Find where the given text appears and provide that cell's center as (x, y) coordinate. 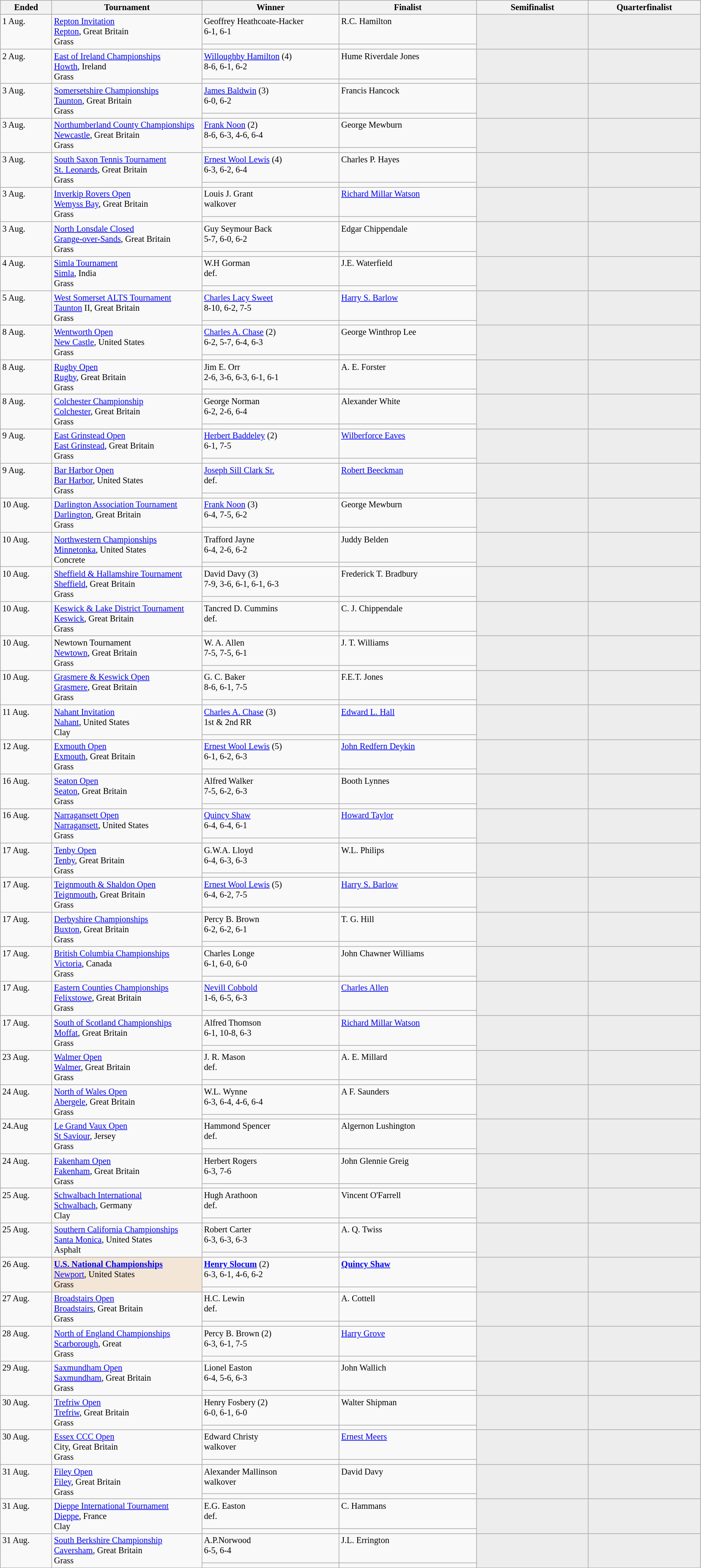
Frank Noon (2)8-6, 6-3, 4-6, 6-4 (271, 133)
Percy B. Brown (2)6-3, 6-1, 7-5 (271, 1341)
G.W.A. Lloyd6-4, 6-3, 6-3 (271, 858)
Repton InvitationRepton, Great BritainGrass (127, 32)
Schwalbach InternationalSchwalbach, GermanyClay (127, 1205)
Bar Harbor Open Bar Harbor, United StatesGrass (127, 481)
East of Ireland ChampionshipsHowth, IrelandGrass (127, 66)
Ernest Meers (408, 1445)
Saxmundham OpenSaxmundham, Great BritainGrass (127, 1378)
Somersetshire ChampionshipsTaunton, Great BritainGrass (127, 101)
C. J. Chippendale (408, 616)
26 Aug. (26, 1275)
Francis Hancock (408, 98)
Tenby OpenTenby, Great BritainGrass (127, 860)
Charles Lacy Sweet8-10, 6-2, 7-5 (271, 305)
South of Scotland ChampionshipsMoffat, Great BritainGrass (127, 1033)
Darlington Association Tournament Darlington, Great BritainGrass (127, 515)
11 Aug. (26, 722)
Quarterfinalist (644, 7)
George Norman 6-2, 2-6, 6-4 (271, 409)
West Somerset ALTS TournamentTaunton II, Great BritainGrass (127, 308)
John Wallich (408, 1376)
North of England ChampionshipsScarborough, GreatGrass (127, 1344)
J.E. Waterfield (408, 271)
24.Aug (26, 1136)
East Grinstead OpenEast Grinstead, Great BritainGrass (127, 446)
Charles A. Chase (2)6-2, 5-7, 6-4, 6-3 (271, 340)
Walter Shipman (408, 1410)
29 Aug. (26, 1378)
Newtown TournamentNewtown, Great BritainGrass (127, 653)
W.H Gormandef. (271, 271)
Herbert Baddeley (2)6-1, 7-5 (271, 443)
Geoffrey Heathcoate-Hacker6-1, 6-1 (271, 29)
Sheffield & Hallamshire TournamentSheffield, Great BritainGrass (127, 584)
Charles A. Chase (3)1st & 2nd RR (271, 720)
John Redfern Deykin (408, 754)
Essex CCC OpenCity, Great BritainGrass (127, 1447)
Fakenham OpenFakenham, Great BritainGrass (127, 1171)
W.L. Wynne6-3, 6-4, 4-6, 6-4 (271, 1099)
T. G. Hill (408, 927)
Nahant InvitationNahant, United StatesClay (127, 722)
Hume Riverdale Jones (408, 64)
Rugby Open Rugby, Great BritainGrass (127, 377)
North of Wales OpenAbergele, Great BritainGrass (127, 1102)
Charles Longe6-1, 6-0, 6-0 (271, 961)
W. A. Allen7-5, 7-5, 6-1 (271, 651)
Howard Taylor (408, 823)
Le Grand Vaux OpenSt Saviour, JerseyGrass (127, 1136)
John Glennie Greig (408, 1168)
Edward Christywalkover (271, 1445)
2 Aug. (26, 66)
Derbyshire ChampionshipsBuxton, Great BritainGrass (127, 929)
Quincy Shaw (408, 1272)
Ernest Wool Lewis (4)6-3, 6-2, 6-4 (271, 167)
Northumberland County ChampionshipsNewcastle, Great BritainGrass (127, 135)
Herbert Rogers6-3, 7-6 (271, 1168)
Exmouth OpenExmouth, Great BritainGrass (127, 757)
Eastern Counties ChampionshipsFelixstowe, Great BritainGrass (127, 998)
J.L. Errington (408, 1548)
South Berkshire ChampionshipCaversham, Great BritainGrass (127, 1551)
Edgar Chippendale (408, 236)
A F. Saunders (408, 1099)
4 Aug. (26, 274)
British Columbia ChampionshipsVictoria, CanadaGrass (127, 964)
J. R. Masondef. (271, 1065)
Northwestern ChampionshipsMinnetonka, United StatesConcrete (127, 550)
Winner (271, 7)
Booth Lynnes (408, 788)
12 Aug. (26, 757)
23 Aug. (26, 1067)
27 Aug. (26, 1309)
E.G. Eastondef. (271, 1513)
Walmer Open Walmer, Great BritainGrass (127, 1067)
Harry Grove (408, 1341)
Alexander White (408, 409)
G. C. Baker 8-6, 6-1, 7-5 (271, 685)
1 Aug. (26, 32)
A. E. Forster (408, 375)
Narragansett Open Narragansett, United StatesGrass (127, 826)
Ended (26, 7)
Ernest Wool Lewis (5)6-1, 6-2, 6-3 (271, 754)
Vincent O'Farrell (408, 1203)
Simla Tournament Simla, IndiaGrass (127, 274)
Trafford Jayne 6-4, 2-6, 6-2 (271, 547)
Alfred Walker7-5, 6-2, 6-3 (271, 788)
Frank Noon (3)6-4, 7-5, 6-2 (271, 512)
George Winthrop Lee (408, 340)
5 Aug. (26, 308)
Keswick & Lake District Tournament Keswick, Great BritainGrass (127, 618)
Inverkip Rovers Open Wemyss Bay, Great BritainGrass (127, 204)
Semifinalist (533, 7)
U.S. National ChampionshipsNewport, United StatesGrass (127, 1275)
Alfred Thomson6-1, 10-8, 6-3 (271, 1030)
Lionel Easton6-4, 5-6, 6-3 (271, 1376)
Charles P. Hayes (408, 167)
Quincy Shaw6-4, 6-4, 6-1 (271, 823)
Ernest Wool Lewis (5)6-4, 6-2, 7-5 (271, 892)
Algernon Lushington (408, 1134)
Jim E. Orr2-6, 3-6, 6-3, 6-1, 6-1 (271, 375)
Louis J. Grantwalkover (271, 202)
Henry Slocum (2)6-3, 6-1, 4-6, 6-2 (271, 1272)
Colchester ChampionshipColchester, Great BritainGrass (127, 411)
Hugh Arathoondef. (271, 1203)
Tancred D. Cumminsdef. (271, 616)
Broadstairs OpenBroadstairs, Great BritainGrass (127, 1309)
John Chawner Williams (408, 961)
Percy B. Brown6-2, 6-2, 6-1 (271, 927)
Alexander Mallinson walkover (271, 1479)
Guy Seymour Back 5-7, 6-0, 6-2 (271, 236)
James Baldwin (3)6-0, 6-2 (271, 98)
North Lonsdale ClosedGrange-over-Sands, Great BritainGrass (127, 239)
F.E.T. Jones (408, 685)
Nevill Cobbold1-6, 6-5, 6-3 (271, 996)
Finalist (408, 7)
Dieppe International TournamentDieppe, FranceClay (127, 1516)
Willoughby Hamilton (4)8-6, 6-1, 6-2 (271, 64)
David Davy (3)7-9, 3-6, 6-1, 6-1, 6-3 (271, 581)
Teignmouth & Shaldon OpenTeignmouth, Great BritainGrass (127, 895)
A. E. Millard (408, 1065)
Seaton Open Seaton, Great BritainGrass (127, 791)
H.C. Lewindef. (271, 1306)
A.P.Norwood6-5, 6-4 (271, 1548)
Edward L. Hall (408, 720)
A. Cottell (408, 1306)
Joseph Sill Clark Sr. def. (271, 478)
Hammond Spencerdef. (271, 1134)
Henry Fosbery (2)6-0, 6-1, 6-0 (271, 1410)
A. Q. Twiss (408, 1237)
South Saxon Tennis TournamentSt. Leonards, Great BritainGrass (127, 170)
Grasmere & Keswick OpenGrasmere, Great BritainGrass (127, 687)
W.L. Philips (408, 858)
J. T. Williams (408, 651)
28 Aug. (26, 1344)
Trefriw OpenTrefriw, Great BritainGrass (127, 1412)
Wentworth OpenNew Castle, United StatesGrass (127, 342)
Charles Allen (408, 996)
Frederick T. Bradbury (408, 581)
R.C. Hamilton (408, 29)
Juddy Belden (408, 547)
Tournament (127, 7)
Filey Open Filey, Great BritainGrass (127, 1482)
Robert Carter6-3, 6-3, 6-3 (271, 1237)
Wilberforce Eaves (408, 443)
C. Hammans (408, 1513)
Robert Beeckman (408, 478)
Southern California ChampionshipsSanta Monica, United StatesAsphalt (127, 1240)
David Davy (408, 1479)
